Return [x, y] of the center of cell containing provided text 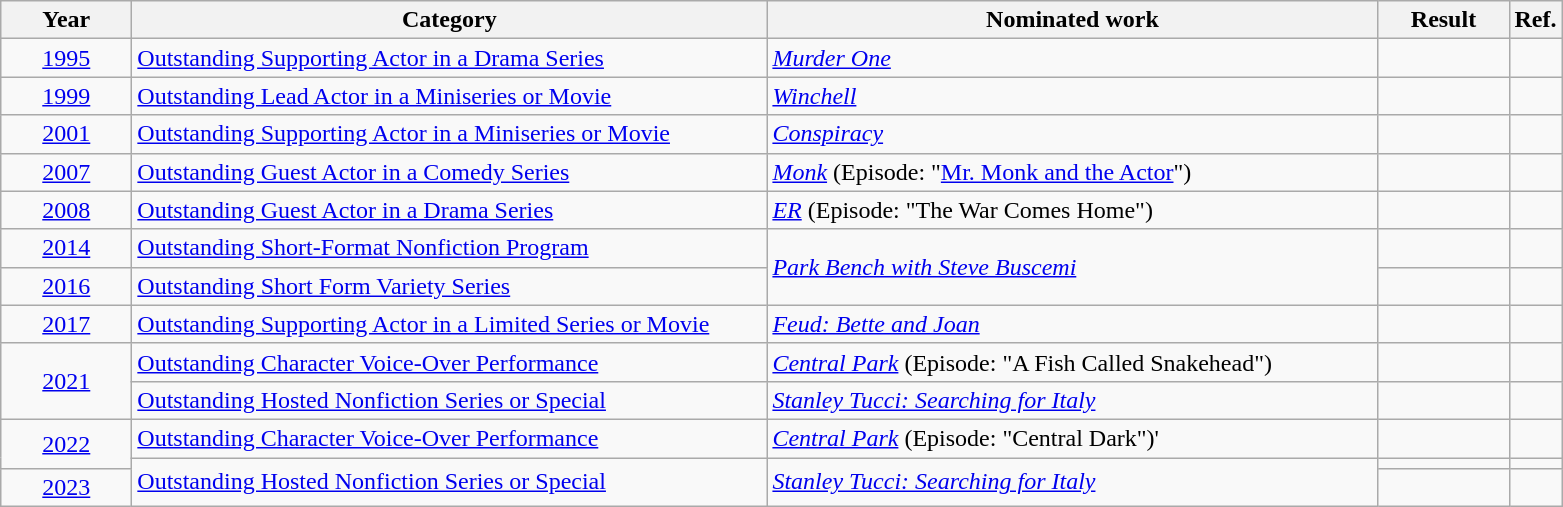
2016 [66, 286]
Outstanding Supporting Actor in a Drama Series [450, 58]
Ref. [1536, 20]
Outstanding Guest Actor in a Comedy Series [450, 172]
Outstanding Short-Format Nonfiction Program [450, 248]
Nominated work [1072, 20]
Park Bench with Steve Buscemi [1072, 267]
Feud: Bette and Joan [1072, 324]
Outstanding Supporting Actor in a Miniseries or Movie [450, 134]
Murder One [1072, 58]
Outstanding Supporting Actor in a Limited Series or Movie [450, 324]
2021 [66, 381]
Central Park (Episode: "Central Dark")' [1072, 438]
Central Park (Episode: "A Fish Called Snakehead") [1072, 362]
Result [1444, 20]
1999 [66, 96]
Monk (Episode: "Mr. Monk and the Actor") [1072, 172]
Conspiracy [1072, 134]
2017 [66, 324]
Outstanding Guest Actor in a Drama Series [450, 210]
Winchell [1072, 96]
1995 [66, 58]
2014 [66, 248]
2022 [66, 444]
Category [450, 20]
Year [66, 20]
Outstanding Short Form Variety Series [450, 286]
Outstanding Lead Actor in a Miniseries or Movie [450, 96]
ER (Episode: "The War Comes Home") [1072, 210]
2007 [66, 172]
2008 [66, 210]
2023 [66, 488]
2001 [66, 134]
